For the text-containing cell, return its midpoint in (X, Y) coordinate format. 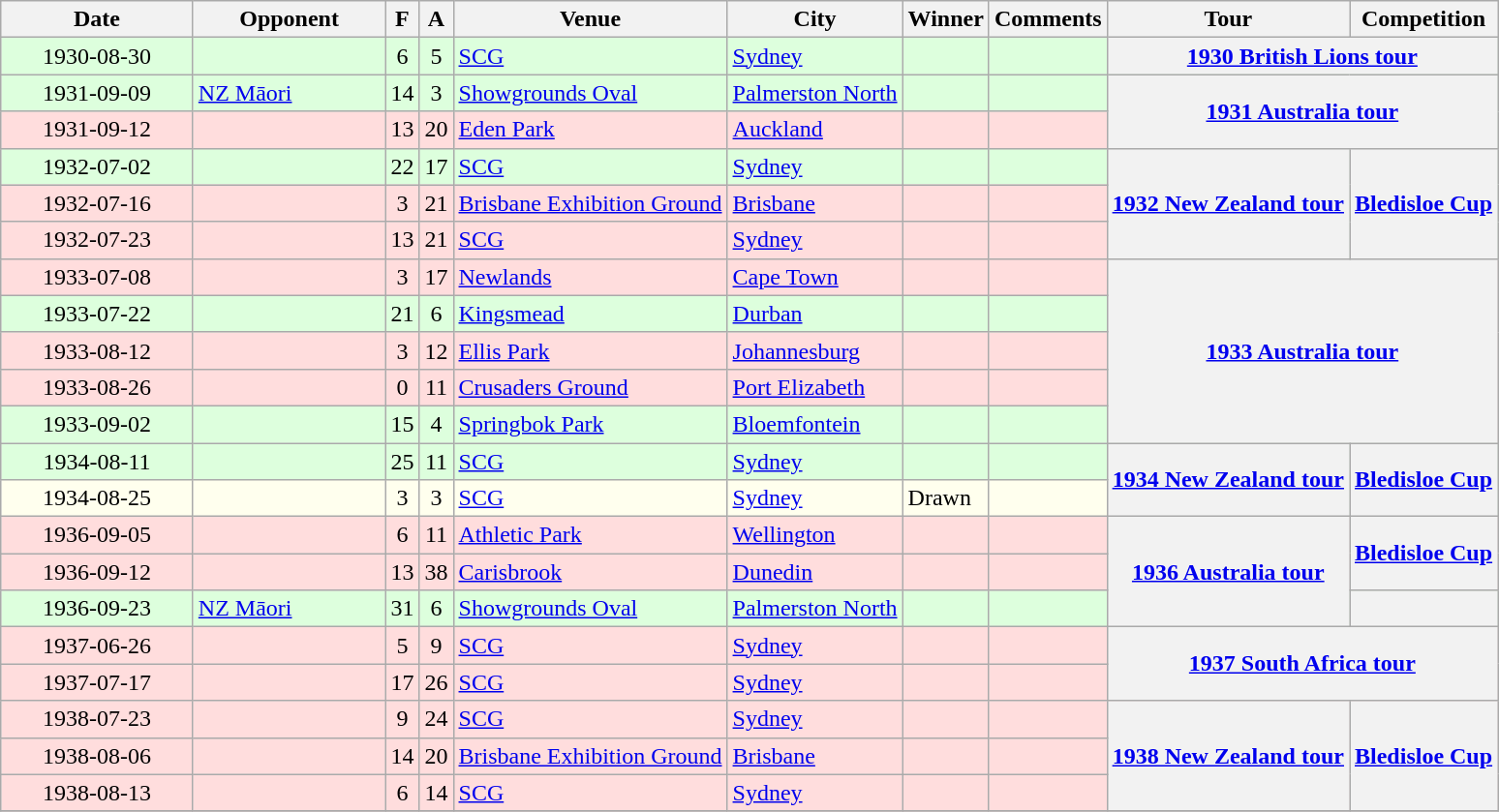
1931-09-12 (97, 130)
Opponent (289, 19)
1933-07-08 (97, 277)
1930-08-30 (97, 56)
1933-08-12 (97, 350)
Athletic Park (591, 535)
26 (436, 682)
1934-08-11 (97, 462)
15 (403, 424)
38 (436, 572)
Springbok Park (591, 424)
25 (403, 462)
4 (436, 424)
1933-07-22 (97, 314)
31 (403, 609)
1938-08-06 (97, 756)
1931 Australia tour (1302, 111)
Dunedin (815, 572)
Cape Town (815, 277)
Crusaders Ground (591, 387)
1938-07-23 (97, 719)
Drawn (945, 498)
Eden Park (591, 130)
Venue (591, 19)
1932-07-23 (97, 240)
Wellington (815, 535)
1934 New Zealand tour (1228, 480)
1931-09-09 (97, 93)
1936-09-12 (97, 572)
F (403, 19)
Durban (815, 314)
Tour (1228, 19)
12 (436, 350)
1938 New Zealand tour (1228, 756)
Auckland (815, 130)
0 (403, 387)
1933-08-26 (97, 387)
Newlands (591, 277)
Ellis Park (591, 350)
Kingsmead (591, 314)
1932-07-16 (97, 203)
1932-07-02 (97, 166)
1936 Australia tour (1228, 572)
Johannesburg (815, 350)
Bloemfontein (815, 424)
Port Elizabeth (815, 387)
1936-09-05 (97, 535)
1934-08-25 (97, 498)
City (815, 19)
1937-06-26 (97, 646)
Competition (1423, 19)
1930 British Lions tour (1302, 56)
Comments (1048, 19)
1937-07-17 (97, 682)
Winner (945, 19)
A (436, 19)
1936-09-23 (97, 609)
1933-09-02 (97, 424)
Carisbrook (591, 572)
1937 South Africa tour (1302, 664)
24 (436, 719)
1938-08-13 (97, 793)
1932 New Zealand tour (1228, 203)
Date (97, 19)
1933 Australia tour (1302, 350)
22 (403, 166)
